Return [x, y] of the center of cell containing provided text 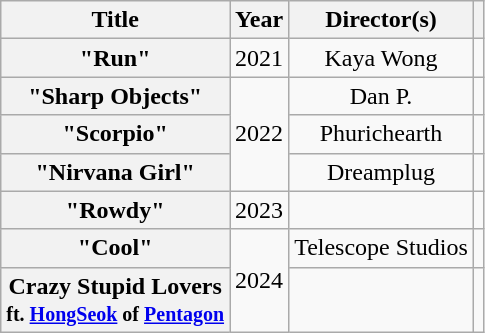
"Sharp Objects" [116, 96]
Crazy Stupid Lovers ft. HongSeok of Pentagon [116, 300]
Phurichearth [382, 134]
Director(s) [382, 20]
"Nirvana Girl" [116, 172]
"Rowdy" [116, 210]
2021 [260, 58]
"Run" [116, 58]
"Scorpio" [116, 134]
Kaya Wong [382, 58]
2022 [260, 134]
Year [260, 20]
2023 [260, 210]
"Cool" [116, 248]
2024 [260, 280]
Dan P. [382, 96]
Title [116, 20]
Telescope Studios [382, 248]
Dreamplug [382, 172]
